Output the [x, y] coordinate of the center of the cell containing the given text.  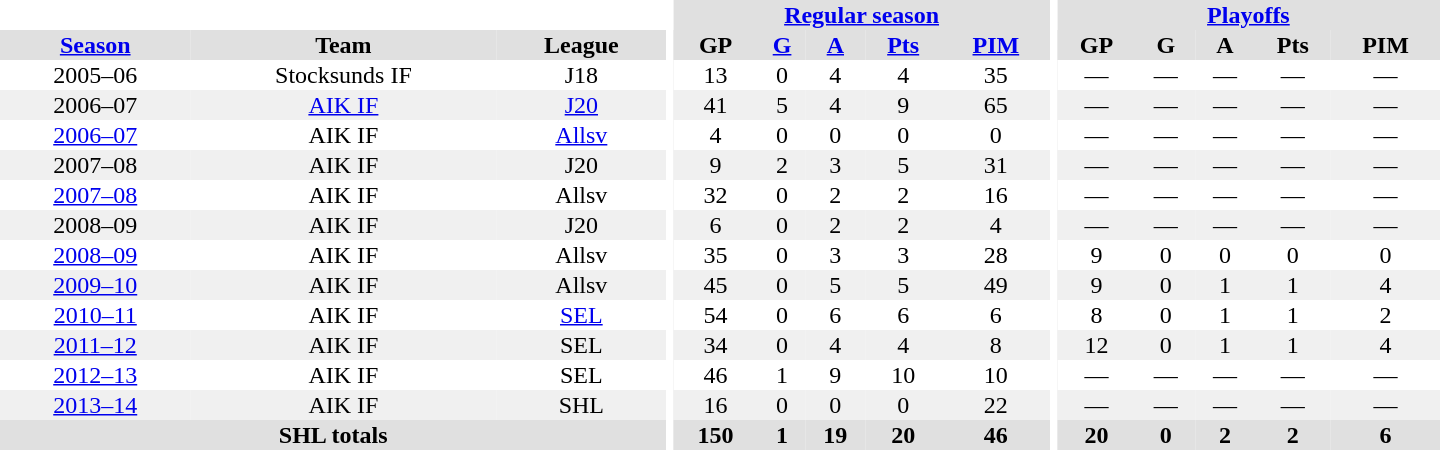
12 [1097, 345]
Regular season [862, 15]
32 [716, 195]
2010–11 [95, 315]
22 [996, 405]
Season [95, 45]
Team [343, 45]
2009–10 [95, 285]
54 [716, 315]
SHL [581, 405]
League [581, 45]
2005–06 [95, 75]
34 [716, 345]
19 [836, 435]
J18 [581, 75]
Stocksunds IF [343, 75]
13 [716, 75]
2012–13 [95, 375]
49 [996, 285]
150 [716, 435]
2011–12 [95, 345]
28 [996, 255]
31 [996, 165]
41 [716, 105]
Playoffs [1248, 15]
65 [996, 105]
45 [716, 285]
2013–14 [95, 405]
SHL totals [333, 435]
